Scan for the cell matching the given text and deliver its (x, y) coordinate at center. 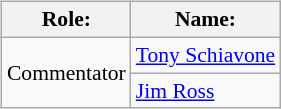
Tony Schiavone (206, 55)
Jim Ross (206, 91)
Name: (206, 20)
Role: (66, 20)
Commentator (66, 72)
